Find where the given text appears and provide that cell's center as [X, Y] coordinate. 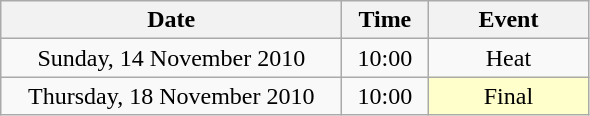
Heat [508, 58]
Sunday, 14 November 2010 [172, 58]
Final [508, 96]
Date [172, 20]
Event [508, 20]
Time [385, 20]
Thursday, 18 November 2010 [172, 96]
